Locate the cell with the specified text and output its [x, y] center coordinate. 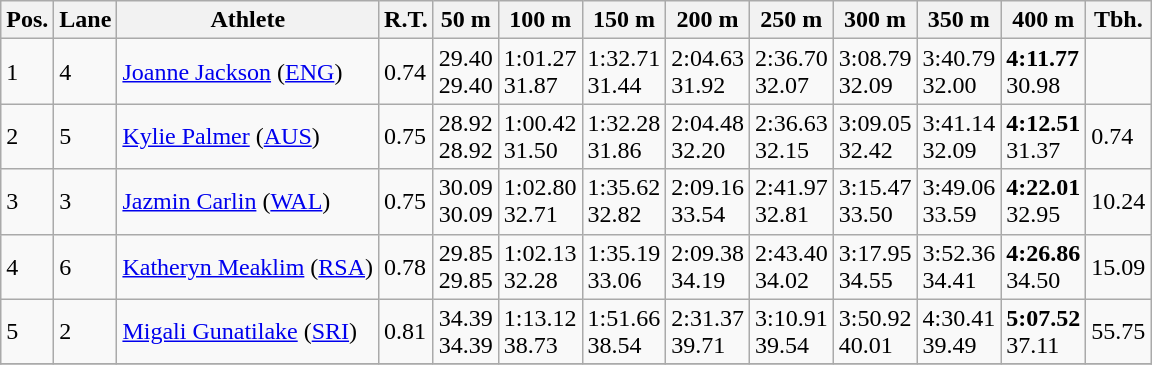
2:36.7032.07 [791, 72]
6 [86, 266]
0.81 [406, 332]
1:32.2831.86 [624, 136]
1:00.4231.50 [540, 136]
200 m [708, 20]
5:07.5237.11 [1044, 332]
2:36.6332.15 [791, 136]
250 m [791, 20]
Migali Gunatilake (SRI) [248, 332]
28.9228.92 [466, 136]
34.3934.39 [466, 332]
2:31.3739.71 [708, 332]
30.0930.09 [466, 202]
Athlete [248, 20]
Joanne Jackson (ENG) [248, 72]
Lane [86, 20]
2:41.9732.81 [791, 202]
150 m [624, 20]
2:04.4832.20 [708, 136]
1:35.6232.82 [624, 202]
0.78 [406, 266]
3:09.0532.42 [875, 136]
3:50.9240.01 [875, 332]
100 m [540, 20]
55.75 [1118, 332]
400 m [1044, 20]
2:04.6331.92 [708, 72]
3:17.9534.55 [875, 266]
350 m [959, 20]
29.8529.85 [466, 266]
2:43.4034.02 [791, 266]
1:13.1238.73 [540, 332]
4:30.4139.49 [959, 332]
10.24 [1118, 202]
1 [28, 72]
4:26.8634.50 [1044, 266]
3:40.7932.00 [959, 72]
3:15.4733.50 [875, 202]
15.09 [1118, 266]
3:52.3634.41 [959, 266]
1:02.1332.28 [540, 266]
2:09.1633.54 [708, 202]
3:10.9139.54 [791, 332]
300 m [875, 20]
1:02.8032.71 [540, 202]
1:32.7131.44 [624, 72]
4:22.0132.95 [1044, 202]
4:12.5131.37 [1044, 136]
3:08.7932.09 [875, 72]
3:41.1432.09 [959, 136]
Kylie Palmer (AUS) [248, 136]
29.4029.40 [466, 72]
Pos. [28, 20]
50 m [466, 20]
R.T. [406, 20]
3:49.0633.59 [959, 202]
1:01.2731.87 [540, 72]
Katheryn Meaklim (RSA) [248, 266]
1:51.6638.54 [624, 332]
2:09.3834.19 [708, 266]
4:11.7730.98 [1044, 72]
Tbh. [1118, 20]
1:35.1933.06 [624, 266]
Jazmin Carlin (WAL) [248, 202]
